Detect which cell encompasses the target text, then output its [x, y] center coordinate. 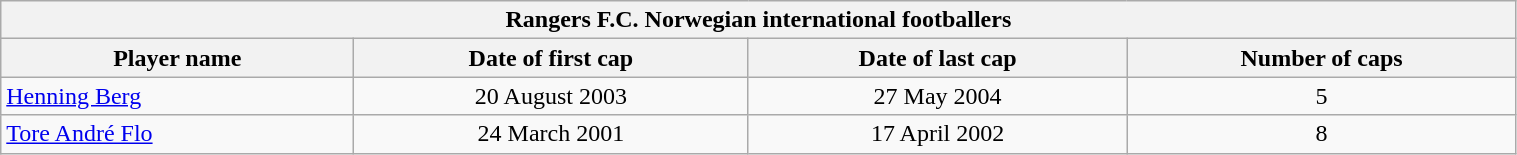
Henning Berg [178, 96]
5 [1322, 96]
Date of first cap [551, 58]
Tore André Flo [178, 134]
8 [1322, 134]
27 May 2004 [938, 96]
Number of caps [1322, 58]
Player name [178, 58]
17 April 2002 [938, 134]
20 August 2003 [551, 96]
Date of last cap [938, 58]
Rangers F.C. Norwegian international footballers [758, 20]
24 March 2001 [551, 134]
